Return the (x, y) coordinate for the center point of the cell that contains the specified text.  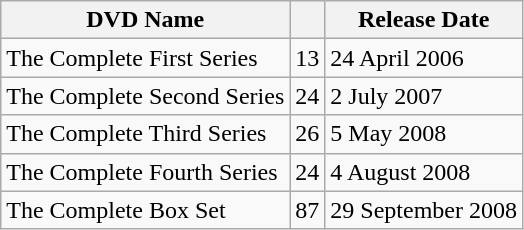
The Complete First Series (146, 58)
Release Date (424, 20)
13 (308, 58)
DVD Name (146, 20)
5 May 2008 (424, 134)
The Complete Fourth Series (146, 172)
2 July 2007 (424, 96)
26 (308, 134)
The Complete Second Series (146, 96)
87 (308, 210)
The Complete Third Series (146, 134)
29 September 2008 (424, 210)
4 August 2008 (424, 172)
24 April 2006 (424, 58)
The Complete Box Set (146, 210)
